Pinpoint the cell where the given text exists, returning its (X, Y) midpoint coordinate. 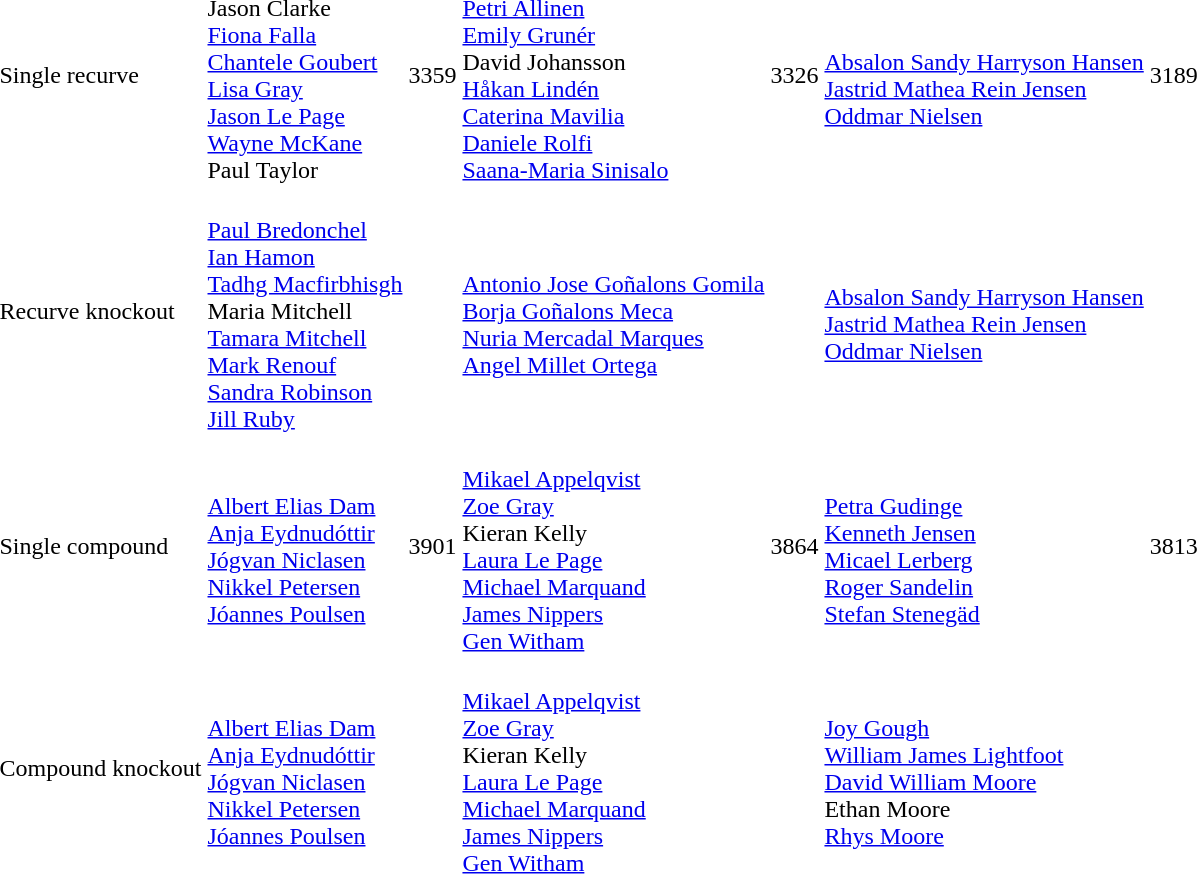
Antonio Jose Goñalons GomilaBorja Goñalons MecaNuria Mercadal MarquesAngel Millet Ortega (614, 311)
Albert Elias DamAnja EydnudóttirJógvan NiclasenNikkel PetersenJóannes Poulsen (305, 546)
Petra GudingeKenneth JensenMicael LerbergRoger SandelinStefan Stenegäd (984, 546)
Absalon Sandy Harryson HansenJastrid Mathea Rein JensenOddmar Nielsen (984, 311)
3864 (794, 546)
Mikael AppelqvistZoe GrayKieran KellyLaura Le PageMichael MarquandJames NippersGen Witham (614, 546)
Paul BredonchelIan HamonTadhg MacfirbhisghMaria MitchellTamara MitchellMark RenoufSandra RobinsonJill Ruby (305, 311)
3901 (432, 546)
